Scan for the cell matching the given text and deliver its (x, y) coordinate at center. 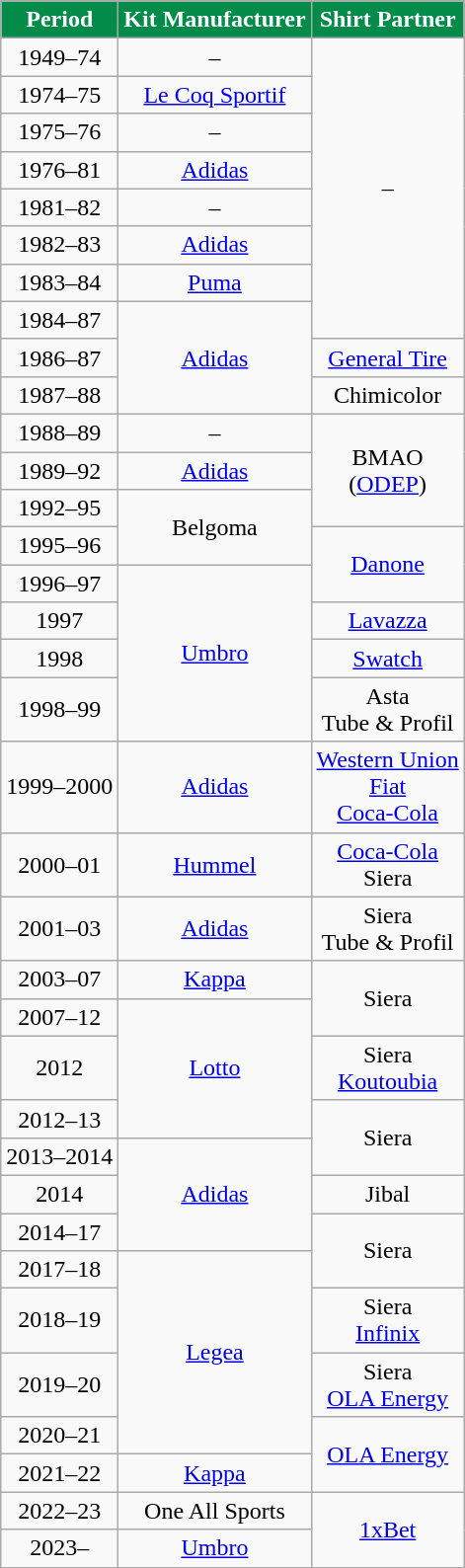
1984–87 (59, 320)
2018–19 (59, 1321)
Siera Infinix (387, 1321)
1998 (59, 659)
Western Union Fiat Coca-Cola (387, 787)
2012–13 (59, 1119)
Jibal (387, 1194)
1982–83 (59, 245)
Shirt Partner (387, 20)
1989–92 (59, 471)
Danone (387, 565)
1988–89 (59, 432)
1974–75 (59, 95)
Lotto (215, 1068)
2023– (59, 1548)
One All Sports (215, 1511)
2013–2014 (59, 1156)
1949–74 (59, 57)
Coca-Cola Siera (387, 865)
1981–82 (59, 207)
1983–84 (59, 282)
Period (59, 20)
1999–2000 (59, 787)
Chimicolor (387, 395)
Swatch (387, 659)
1996–97 (59, 584)
BMAO(ODEP) (387, 470)
2017–18 (59, 1270)
Belgoma (215, 527)
2000–01 (59, 865)
2001–03 (59, 928)
Siera Koutoubia (387, 1068)
2021–22 (59, 1473)
1986–87 (59, 357)
2020–21 (59, 1436)
1975–76 (59, 132)
OLA Energy (387, 1454)
Legea (215, 1353)
Puma (215, 282)
Asta Tube & Profil (387, 709)
Siera Tube & Profil (387, 928)
2019–20 (59, 1384)
1xBet (387, 1529)
Kit Manufacturer (215, 20)
2022–23 (59, 1511)
General Tire (387, 357)
1997 (59, 621)
1995–96 (59, 546)
1998–99 (59, 709)
Lavazza (387, 621)
1987–88 (59, 395)
2014 (59, 1194)
Siera OLA Energy (387, 1384)
2003–07 (59, 980)
2014–17 (59, 1231)
Hummel (215, 865)
2012 (59, 1068)
2007–12 (59, 1017)
Le Coq Sportif (215, 95)
1976–81 (59, 170)
1992–95 (59, 509)
